Identify which cell holds the provided text, then report its (x, y) central coordinate. 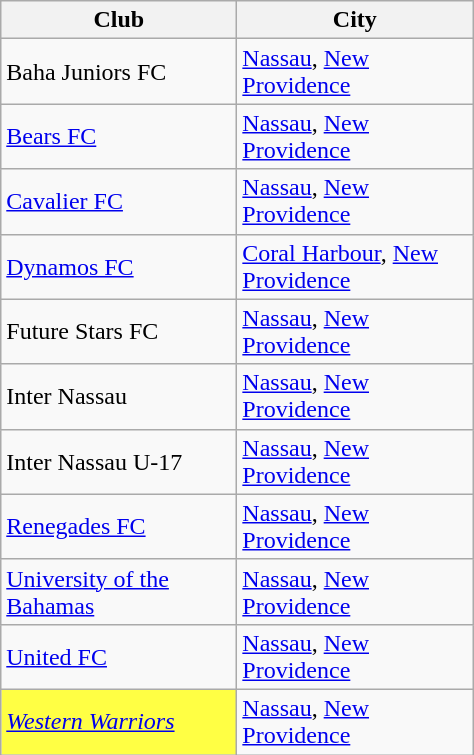
Renegades FC (119, 526)
Dynamos FC (119, 266)
University of the Bahamas (119, 592)
Coral Harbour, New Providence (355, 266)
Cavalier FC (119, 202)
United FC (119, 656)
Bears FC (119, 136)
Club (119, 20)
Inter Nassau (119, 396)
City (355, 20)
Inter Nassau U-17 (119, 462)
Baha Juniors FC (119, 72)
Western Warriors (119, 722)
Future Stars FC (119, 332)
